Detect which cell encompasses the target text, then output its (X, Y) center coordinate. 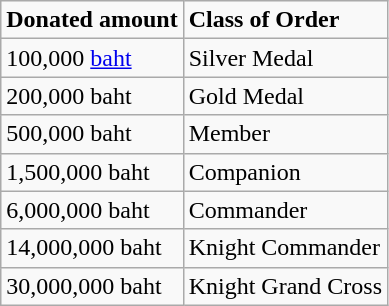
200,000 baht (92, 96)
Class of Order (285, 20)
500,000 baht (92, 134)
Knight Commander (285, 248)
Commander (285, 210)
Companion (285, 172)
Silver Medal (285, 58)
Knight Grand Cross (285, 286)
1,500,000 baht (92, 172)
Gold Medal (285, 96)
14,000,000 baht (92, 248)
6,000,000 baht (92, 210)
Donated amount (92, 20)
30,000,000 baht (92, 286)
Member (285, 134)
100,000 baht (92, 58)
